Scan for the cell matching the given text and deliver its [X, Y] coordinate at center. 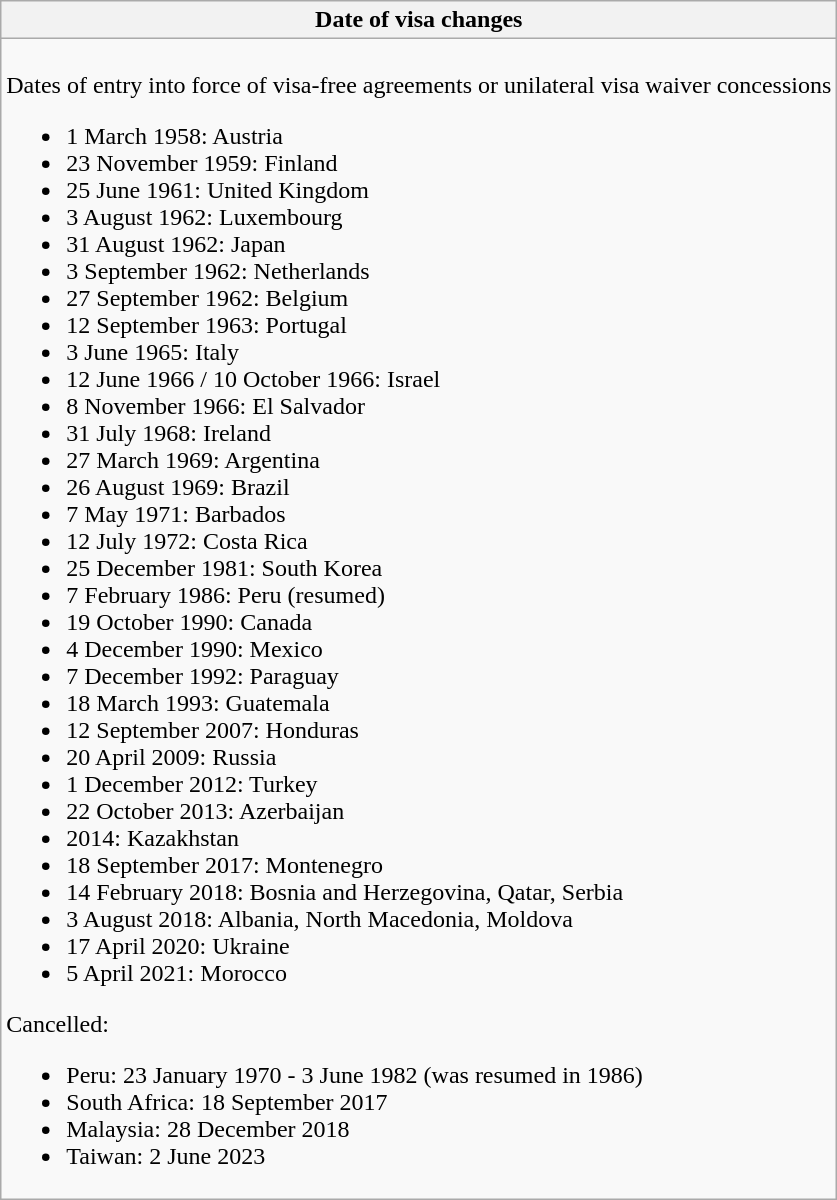
Date of visa changes [419, 20]
